Provide the (X, Y) coordinate of the cell's center where the given text is located.  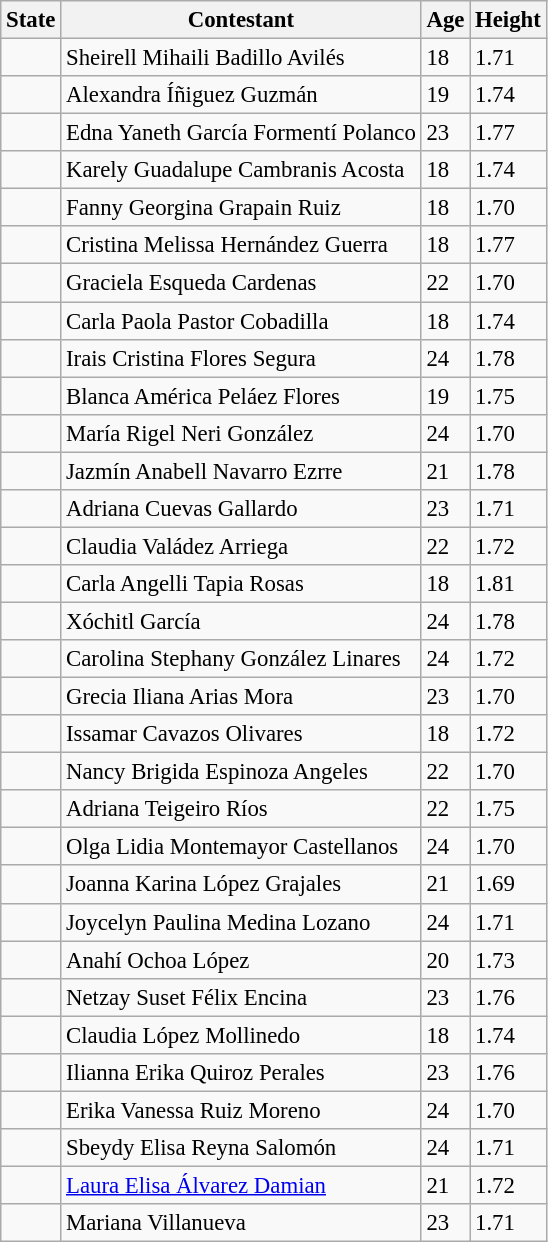
Carla Paola Pastor Cobadilla (241, 321)
Joycelyn Paulina Medina Lozano (241, 922)
Blanca América Peláez Flores (241, 396)
Edna Yaneth García Formentí Polanco (241, 133)
Carla Angelli Tapia Rosas (241, 584)
Sheirell Mihaili Badillo Avilés (241, 58)
Claudia Valádez Arriega (241, 546)
Graciela Esqueda Cardenas (241, 283)
Adriana Teigeiro Ríos (241, 809)
Anahí Ochoa López (241, 960)
1.73 (508, 960)
Issamar Cavazos Olivares (241, 734)
Grecia Iliana Arias Mora (241, 697)
Erika Vanessa Ruiz Moreno (241, 1110)
Age (446, 20)
Contestant (241, 20)
Ilianna Erika Quiroz Perales (241, 1073)
Laura Elisa Álvarez Damian (241, 1185)
State (31, 20)
Claudia López Mollinedo (241, 1035)
Joanna Karina López Grajales (241, 885)
Sbeydy Elisa Reyna Salomón (241, 1148)
Olga Lidia Montemayor Castellanos (241, 847)
Fanny Georgina Grapain Ruiz (241, 208)
Cristina Melissa Hernández Guerra (241, 245)
Mariana Villanueva (241, 1223)
Netzay Suset Félix Encina (241, 997)
Jazmín Anabell Navarro Ezrre (241, 471)
María Rigel Neri González (241, 433)
Adriana Cuevas Gallardo (241, 509)
Alexandra Íñiguez Guzmán (241, 95)
Height (508, 20)
Karely Guadalupe Cambranis Acosta (241, 170)
Carolina Stephany González Linares (241, 659)
Nancy Brigida Espinoza Angeles (241, 772)
Irais Cristina Flores Segura (241, 358)
1.69 (508, 885)
20 (446, 960)
1.81 (508, 584)
Xóchitl García (241, 621)
